Determine the [x, y] coordinate at the center of the cell enclosing the given text.  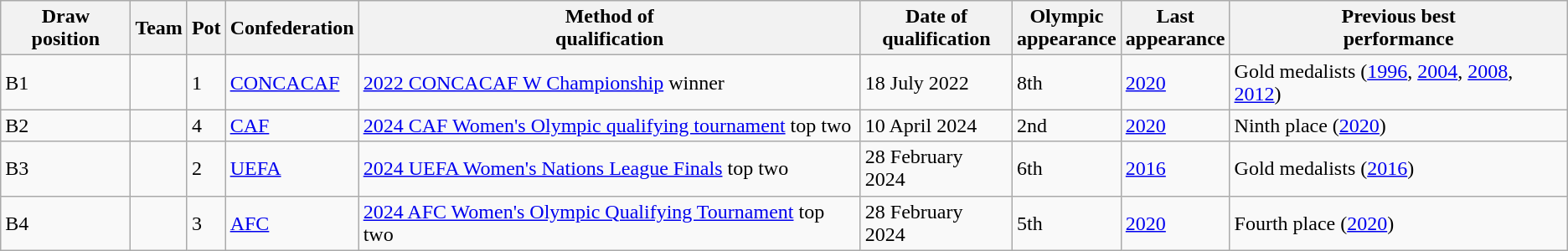
Gold medalists (1996, 2004, 2008, 2012) [1399, 82]
CONCACAF [291, 82]
2022 CONCACAF W Championship winner [610, 82]
Olympicappearance [1067, 28]
CAF [291, 125]
Lastappearance [1175, 28]
2024 CAF Women's Olympic qualifying tournament top two [610, 125]
2016 [1175, 169]
4 [206, 125]
Draw position [65, 28]
2024 UEFA Women's Nations League Finals top two [610, 169]
2 [206, 169]
UEFA [291, 169]
8th [1067, 82]
B2 [65, 125]
Fourth place (2020) [1399, 223]
B4 [65, 223]
Gold medalists (2016) [1399, 169]
Team [159, 28]
18 July 2022 [936, 82]
AFC [291, 223]
B1 [65, 82]
1 [206, 82]
Date ofqualification [936, 28]
6th [1067, 169]
Pot [206, 28]
B3 [65, 169]
3 [206, 223]
Method ofqualification [610, 28]
Ninth place (2020) [1399, 125]
Previous bestperformance [1399, 28]
10 April 2024 [936, 125]
2nd [1067, 125]
Confederation [291, 28]
2024 AFC Women's Olympic Qualifying Tournament top two [610, 223]
5th [1067, 223]
